Identify which cell holds the provided text, then report its [x, y] central coordinate. 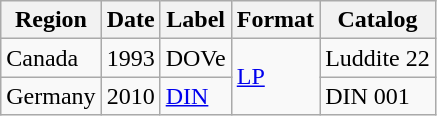
LP [275, 77]
2010 [130, 96]
Format [275, 20]
Luddite 22 [378, 58]
Catalog [378, 20]
1993 [130, 58]
DIN 001 [378, 96]
Canada [51, 58]
DIN [196, 96]
Region [51, 20]
Germany [51, 96]
DOVe [196, 58]
Date [130, 20]
Label [196, 20]
